Provide the [X, Y] coordinate of the cell's center where the given text is located.  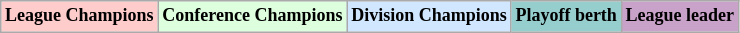
Conference Champions [252, 16]
Division Champions [429, 16]
League leader [680, 16]
League Champions [80, 16]
Playoff berth [566, 16]
